Scan for the cell matching the given text and deliver its [x, y] coordinate at center. 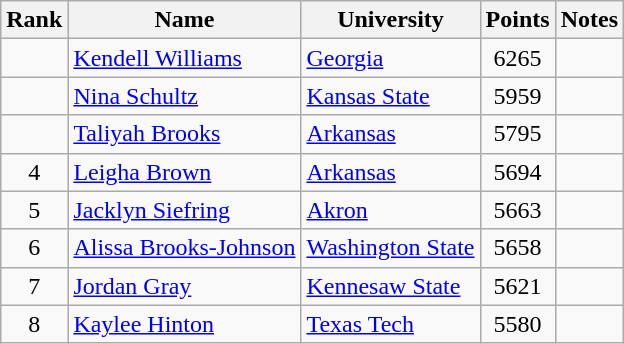
5 [34, 210]
Points [518, 20]
Jacklyn Siefring [184, 210]
Name [184, 20]
Alissa Brooks-Johnson [184, 248]
Leigha Brown [184, 172]
5663 [518, 210]
Rank [34, 20]
Washington State [390, 248]
7 [34, 286]
Notes [589, 20]
Akron [390, 210]
Kansas State [390, 96]
5658 [518, 248]
Texas Tech [390, 324]
Kendell Williams [184, 58]
6 [34, 248]
8 [34, 324]
Georgia [390, 58]
6265 [518, 58]
Jordan Gray [184, 286]
Kaylee Hinton [184, 324]
Kennesaw State [390, 286]
5580 [518, 324]
5621 [518, 286]
5694 [518, 172]
University [390, 20]
5795 [518, 134]
4 [34, 172]
5959 [518, 96]
Taliyah Brooks [184, 134]
Nina Schultz [184, 96]
